Detect which cell encompasses the target text, then output its [X, Y] center coordinate. 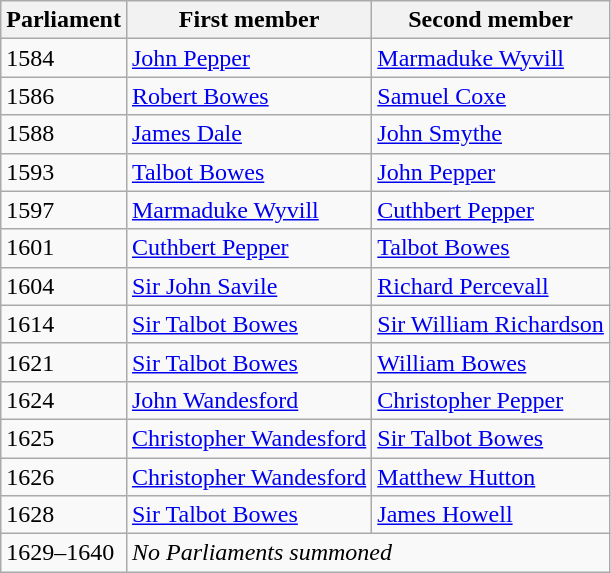
1625 [64, 438]
1614 [64, 324]
Sir John Savile [248, 286]
Christopher Pepper [491, 400]
Parliament [64, 20]
John Smythe [491, 134]
1626 [64, 477]
1597 [64, 210]
1628 [64, 515]
Matthew Hutton [491, 477]
1586 [64, 96]
1588 [64, 134]
Robert Bowes [248, 96]
1629–1640 [64, 553]
James Howell [491, 515]
First member [248, 20]
1624 [64, 400]
Samuel Coxe [491, 96]
No Parliaments summoned [368, 553]
Sir William Richardson [491, 324]
Second member [491, 20]
1584 [64, 58]
John Wandesford [248, 400]
James Dale [248, 134]
Richard Percevall [491, 286]
1604 [64, 286]
1593 [64, 172]
1601 [64, 248]
William Bowes [491, 362]
1621 [64, 362]
